For the text-containing cell, return its midpoint in [X, Y] coordinate format. 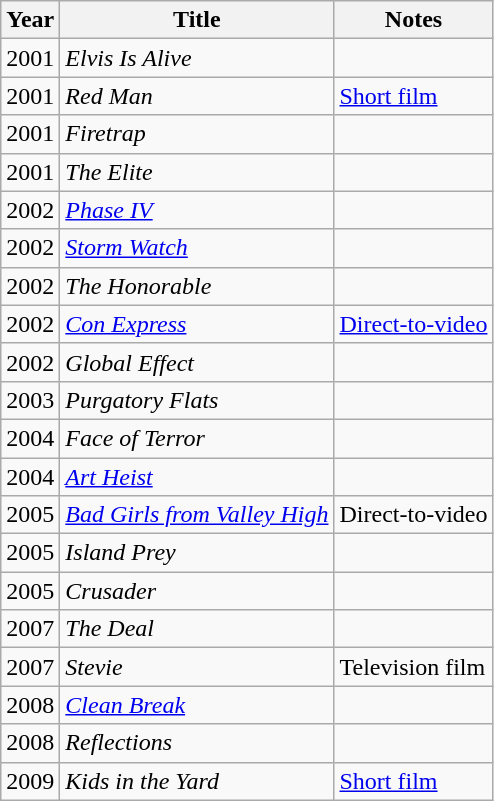
Television film [414, 667]
Clean Break [197, 705]
2009 [30, 781]
2003 [30, 400]
The Honorable [197, 286]
Global Effect [197, 362]
Kids in the Yard [197, 781]
The Elite [197, 172]
Firetrap [197, 134]
Title [197, 20]
Island Prey [197, 553]
Stevie [197, 667]
Con Express [197, 324]
Bad Girls from Valley High [197, 515]
Face of Terror [197, 438]
Notes [414, 20]
Elvis Is Alive [197, 58]
Storm Watch [197, 248]
Purgatory Flats [197, 400]
Art Heist [197, 477]
Year [30, 20]
Phase IV [197, 210]
Reflections [197, 743]
Crusader [197, 591]
The Deal [197, 629]
Red Man [197, 96]
